From the cell containing the given text, extract its center point as (x, y) coordinate. 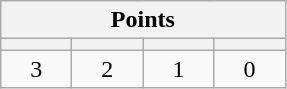
1 (178, 69)
2 (108, 69)
0 (250, 69)
Points (143, 20)
3 (36, 69)
